Provide the (x, y) coordinate of the cell's center where the given text is located.  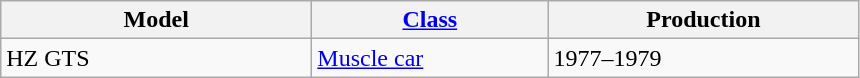
1977–1979 (704, 58)
Class (430, 20)
Muscle car (430, 58)
HZ GTS (156, 58)
Production (704, 20)
Model (156, 20)
